Extract the [x, y] coordinate from the center of the cell holding the provided text.  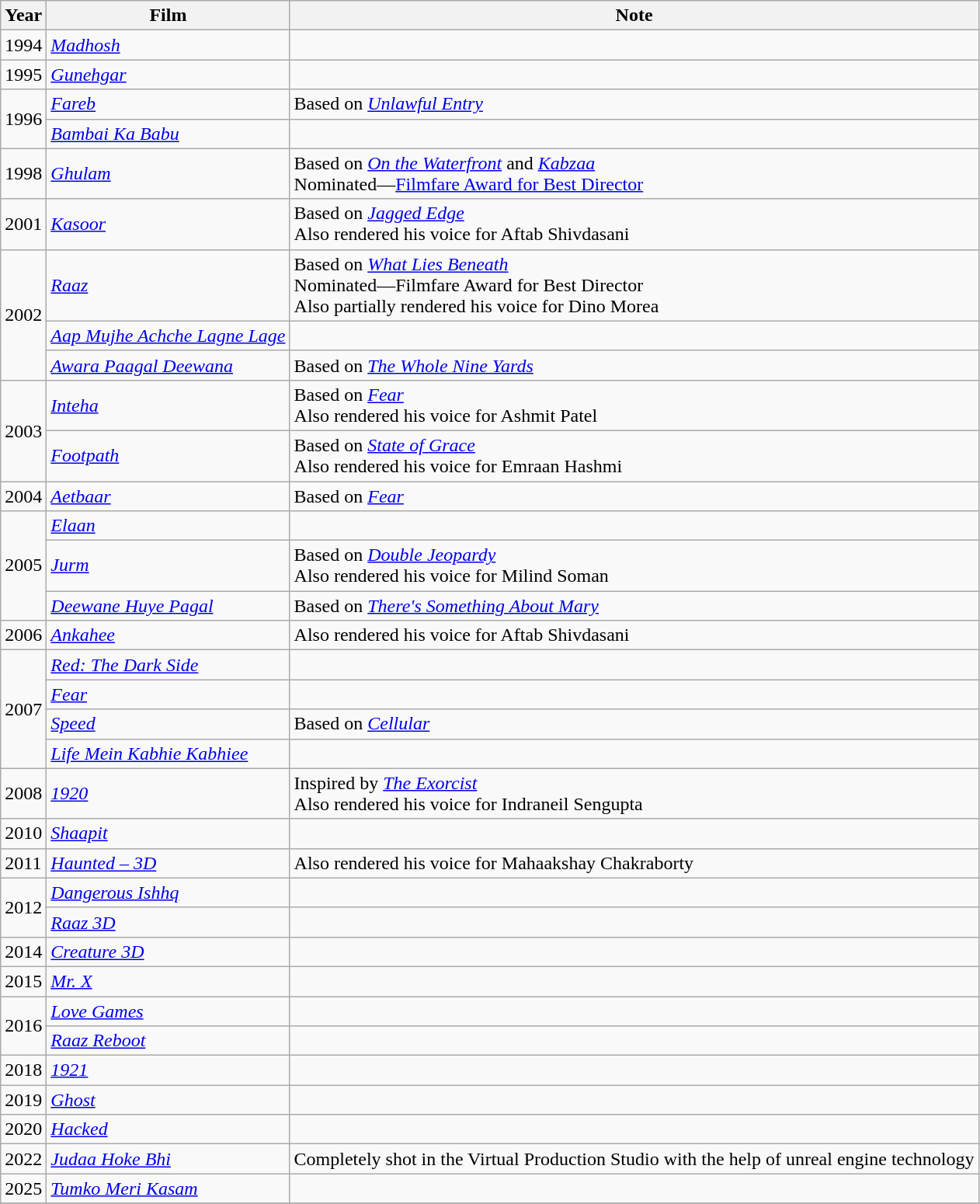
Inspired by The Exorcist Also rendered his voice for Indraneil Sengupta [634, 794]
Hacked [168, 1129]
Love Games [168, 1011]
Raaz Reboot [168, 1041]
Completely shot in the Virtual Production Studio with the help of unreal engine technology [634, 1159]
2019 [23, 1100]
2005 [23, 565]
2020 [23, 1129]
2022 [23, 1159]
Shaapit [168, 833]
Fear [168, 694]
1920 [168, 794]
Based on Fear Also rendered his voice for Ashmit Patel [634, 405]
Jurm [168, 565]
1995 [23, 75]
Gunehgar [168, 75]
2008 [23, 794]
2002 [23, 315]
Based on Cellular [634, 724]
Awara Paagal Deewana [168, 365]
Based on Double Jeopardy Also rendered his voice for Milind Soman [634, 565]
2010 [23, 833]
1921 [168, 1070]
2011 [23, 863]
Based on There's Something About Mary [634, 606]
2014 [23, 952]
2015 [23, 981]
2001 [23, 224]
Deewane Huye Pagal [168, 606]
Year [23, 16]
Raaz [168, 285]
Based on On the Waterfront and KabzaaNominated—Filmfare Award for Best Director [634, 174]
Based on Jagged Edge Also rendered his voice for Aftab Shivdasani [634, 224]
Based on The Whole Nine Yards [634, 365]
Dangerous Ishhq [168, 893]
Also rendered his voice for Mahaakshay Chakraborty [634, 863]
2007 [23, 709]
1996 [23, 119]
Elaan [168, 526]
Mr. X [168, 981]
Also rendered his voice for Aftab Shivdasani [634, 635]
Note [634, 16]
Aetbaar [168, 496]
Ankahee [168, 635]
Judaa Hoke Bhi [168, 1159]
2004 [23, 496]
2016 [23, 1025]
Madhosh [168, 45]
Aap Mujhe Achche Lagne Lage [168, 336]
Footpath [168, 455]
Haunted – 3D [168, 863]
Fareb [168, 104]
Raaz 3D [168, 922]
Kasoor [168, 224]
2018 [23, 1070]
Tumko Meri Kasam [168, 1188]
Inteha [168, 405]
Film [168, 16]
Based on What Lies BeneathNominated—Filmfare Award for Best Director Also partially rendered his voice for Dino Morea [634, 285]
Ghost [168, 1100]
Life Mein Kabhie Kabhiee [168, 753]
Based on Unlawful Entry [634, 104]
1998 [23, 174]
2012 [23, 907]
Based on State of Grace Also rendered his voice for Emraan Hashmi [634, 455]
Ghulam [168, 174]
Speed [168, 724]
Bambai Ka Babu [168, 134]
2025 [23, 1188]
2006 [23, 635]
Creature 3D [168, 952]
Based on Fear [634, 496]
Red: The Dark Side [168, 665]
1994 [23, 45]
2003 [23, 430]
